Identify which cell holds the provided text, then report its (x, y) central coordinate. 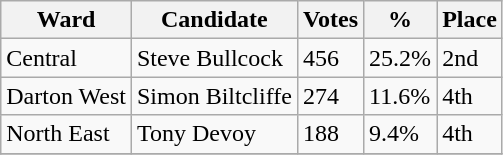
Place (470, 20)
Darton West (66, 96)
11.6% (400, 96)
2nd (470, 58)
25.2% (400, 58)
Candidate (214, 20)
Simon Biltcliffe (214, 96)
% (400, 20)
188 (330, 134)
9.4% (400, 134)
456 (330, 58)
Steve Bullcock (214, 58)
Ward (66, 20)
Tony Devoy (214, 134)
North East (66, 134)
Votes (330, 20)
274 (330, 96)
Central (66, 58)
